Determine the [x, y] coordinate at the center of the cell enclosing the given text.  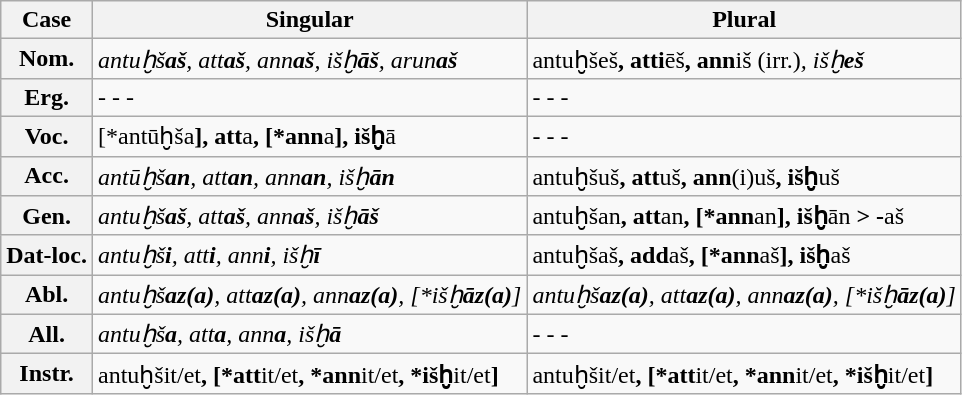
antuḫšan, attan, [*annan], išḫān > -aš [744, 216]
Case [47, 20]
Nom. [47, 59]
Instr. [47, 374]
Gen. [47, 216]
Erg. [47, 97]
antuḫšeš, attiēš, anniš (irr.), išḫeš [744, 59]
antuḫšuš, attuš, ann(i)uš, išḫuš [744, 176]
Acc. [47, 176]
antuḫša, atta, anna, išḫā [309, 334]
antuḫši, atti, anni, išḫī [309, 255]
Dat-loc. [47, 255]
antuḫšaš, attaš, annaš, išḫāš [309, 216]
Plural [744, 20]
Abl. [47, 295]
antuḫšaš, attaš, annaš, išḫāš, arunaš [309, 59]
Singular [309, 20]
All. [47, 334]
Voc. [47, 136]
[*antūḫša], atta, [*anna], išḫā [309, 136]
antuḫšaš, addaš, [*annaš], išḫaš [744, 255]
antūḫšan, attan, annan, išḫān [309, 176]
